Identify which cell holds the provided text, then report its (x, y) central coordinate. 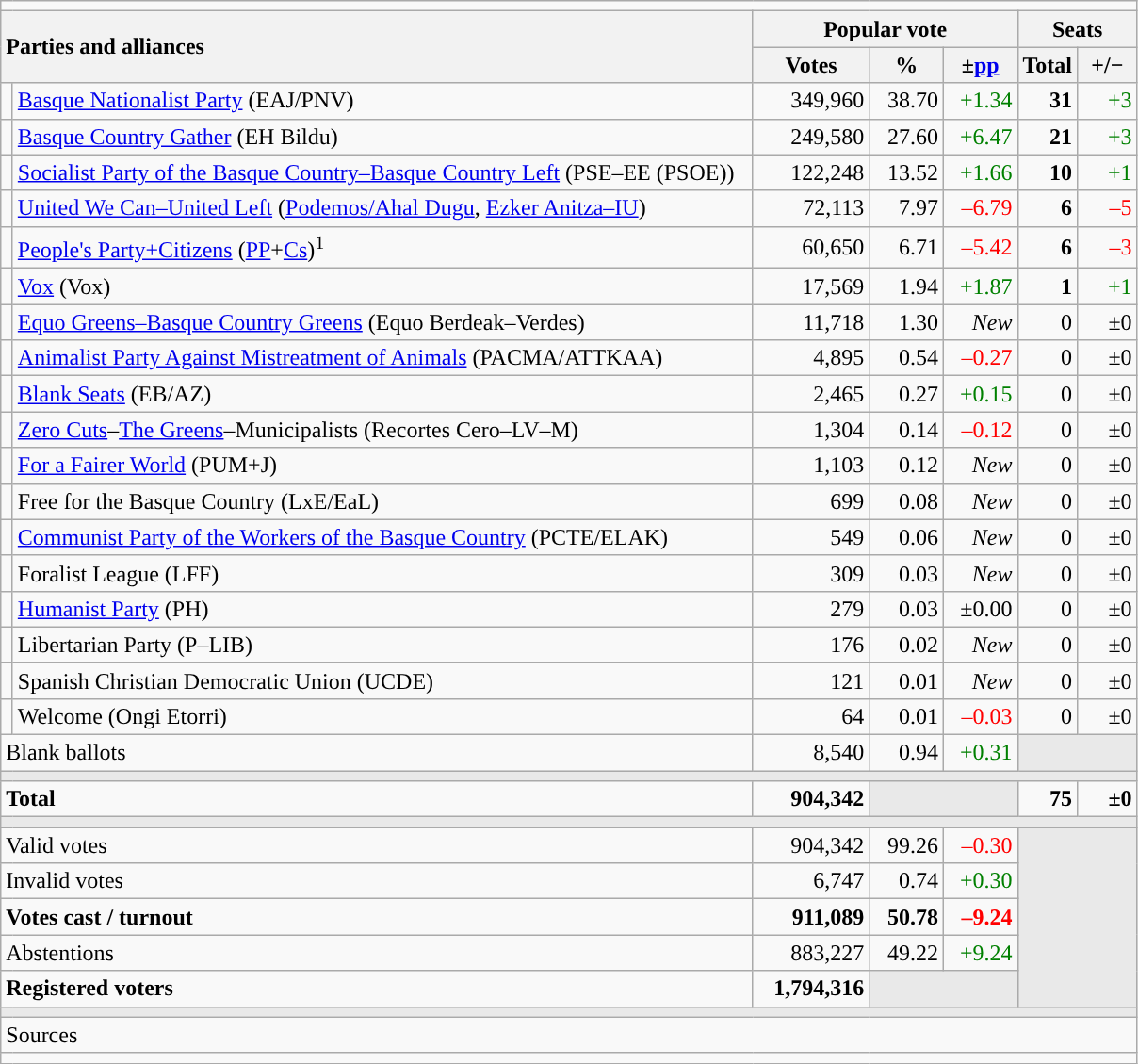
11,718 (811, 322)
75 (1048, 799)
0.12 (906, 466)
+0.30 (980, 881)
4,895 (811, 358)
64 (811, 716)
50.78 (906, 917)
1 (1048, 286)
121 (811, 680)
309 (811, 573)
For a Fairer World (PUM+J) (382, 466)
+1.34 (980, 101)
±0.00 (980, 609)
99.26 (906, 845)
Basque Nationalist Party (EAJ/PNV) (382, 101)
Registered voters (377, 989)
699 (811, 501)
±pp (980, 65)
1,794,316 (811, 989)
10 (1048, 172)
Foralist League (LFF) (382, 573)
Socialist Party of the Basque Country–Basque Country Left (PSE–EE (PSOE)) (382, 172)
0.27 (906, 394)
+1.87 (980, 286)
Popular vote (886, 29)
0.74 (906, 881)
549 (811, 537)
–5.42 (980, 247)
1.30 (906, 322)
0.54 (906, 358)
Communist Party of the Workers of the Basque Country (PCTE/ELAK) (382, 537)
Abstentions (377, 953)
279 (811, 609)
2,465 (811, 394)
17,569 (811, 286)
–0.27 (980, 358)
–0.30 (980, 845)
60,650 (811, 247)
% (906, 65)
6,747 (811, 881)
0.08 (906, 501)
Free for the Basque Country (LxE/EaL) (382, 501)
6.71 (906, 247)
Humanist Party (PH) (382, 609)
Equo Greens–Basque Country Greens (Equo Berdeak–Verdes) (382, 322)
United We Can–United Left (Podemos/Ahal Dugu, Ezker Anitza–IU) (382, 208)
+0.31 (980, 753)
249,580 (811, 137)
+6.47 (980, 137)
31 (1048, 101)
Valid votes (377, 845)
1,304 (811, 430)
1.94 (906, 286)
+/− (1108, 65)
+0.15 (980, 394)
–5 (1108, 208)
7.97 (906, 208)
Votes (811, 65)
Animalist Party Against Mistreatment of Animals (PACMA/ATTKAA) (382, 358)
176 (811, 645)
Vox (Vox) (382, 286)
Invalid votes (377, 881)
21 (1048, 137)
0.94 (906, 753)
72,113 (811, 208)
911,089 (811, 917)
1,103 (811, 466)
Sources (569, 1035)
Blank ballots (377, 753)
0.14 (906, 430)
People's Party+Citizens (PP+Cs)1 (382, 247)
0.02 (906, 645)
Basque Country Gather (EH Bildu) (382, 137)
–6.79 (980, 208)
Spanish Christian Democratic Union (UCDE) (382, 680)
27.60 (906, 137)
Zero Cuts–The Greens–Municipalists (Recortes Cero–LV–M) (382, 430)
122,248 (811, 172)
–3 (1108, 247)
38.70 (906, 101)
Seats (1078, 29)
13.52 (906, 172)
+9.24 (980, 953)
0.06 (906, 537)
–0.12 (980, 430)
–9.24 (980, 917)
Votes cast / turnout (377, 917)
Libertarian Party (P–LIB) (382, 645)
8,540 (811, 753)
49.22 (906, 953)
Blank Seats (EB/AZ) (382, 394)
349,960 (811, 101)
Welcome (Ongi Etorri) (382, 716)
+1.66 (980, 172)
–0.03 (980, 716)
Parties and alliances (377, 47)
883,227 (811, 953)
